Search for the cell housing the specified text and yield its (x, y) center coordinate. 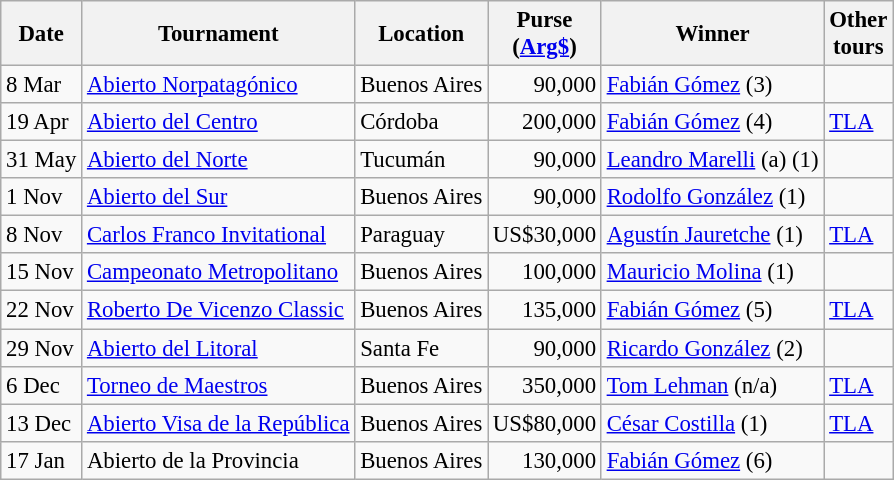
Córdoba (422, 122)
Abierto del Norte (218, 160)
Rodolfo González (1) (712, 197)
Leandro Marelli (a) (1) (712, 160)
Fabián Gómez (4) (712, 122)
Torneo de Maestros (218, 385)
8 Nov (42, 235)
Carlos Franco Invitational (218, 235)
15 Nov (42, 273)
Purse(Arg$) (545, 34)
1 Nov (42, 197)
Ricardo González (2) (712, 348)
Fabián Gómez (3) (712, 85)
Abierto Norpatagónico (218, 85)
Othertours (858, 34)
Fabián Gómez (5) (712, 310)
Winner (712, 34)
6 Dec (42, 385)
8 Mar (42, 85)
200,000 (545, 122)
Abierto del Sur (218, 197)
22 Nov (42, 310)
Tucumán (422, 160)
US$80,000 (545, 423)
Campeonato Metropolitano (218, 273)
Paraguay (422, 235)
Date (42, 34)
Tournament (218, 34)
13 Dec (42, 423)
17 Jan (42, 460)
350,000 (545, 385)
US$30,000 (545, 235)
19 Apr (42, 122)
Abierto del Litoral (218, 348)
100,000 (545, 273)
Abierto Visa de la República (218, 423)
Fabián Gómez (6) (712, 460)
135,000 (545, 310)
Santa Fe (422, 348)
Abierto de la Provincia (218, 460)
29 Nov (42, 348)
Location (422, 34)
Tom Lehman (n/a) (712, 385)
César Costilla (1) (712, 423)
Roberto De Vicenzo Classic (218, 310)
Abierto del Centro (218, 122)
130,000 (545, 460)
Agustín Jauretche (1) (712, 235)
31 May (42, 160)
Mauricio Molina (1) (712, 273)
